Extract the (x, y) coordinate from the center of the cell holding the provided text.  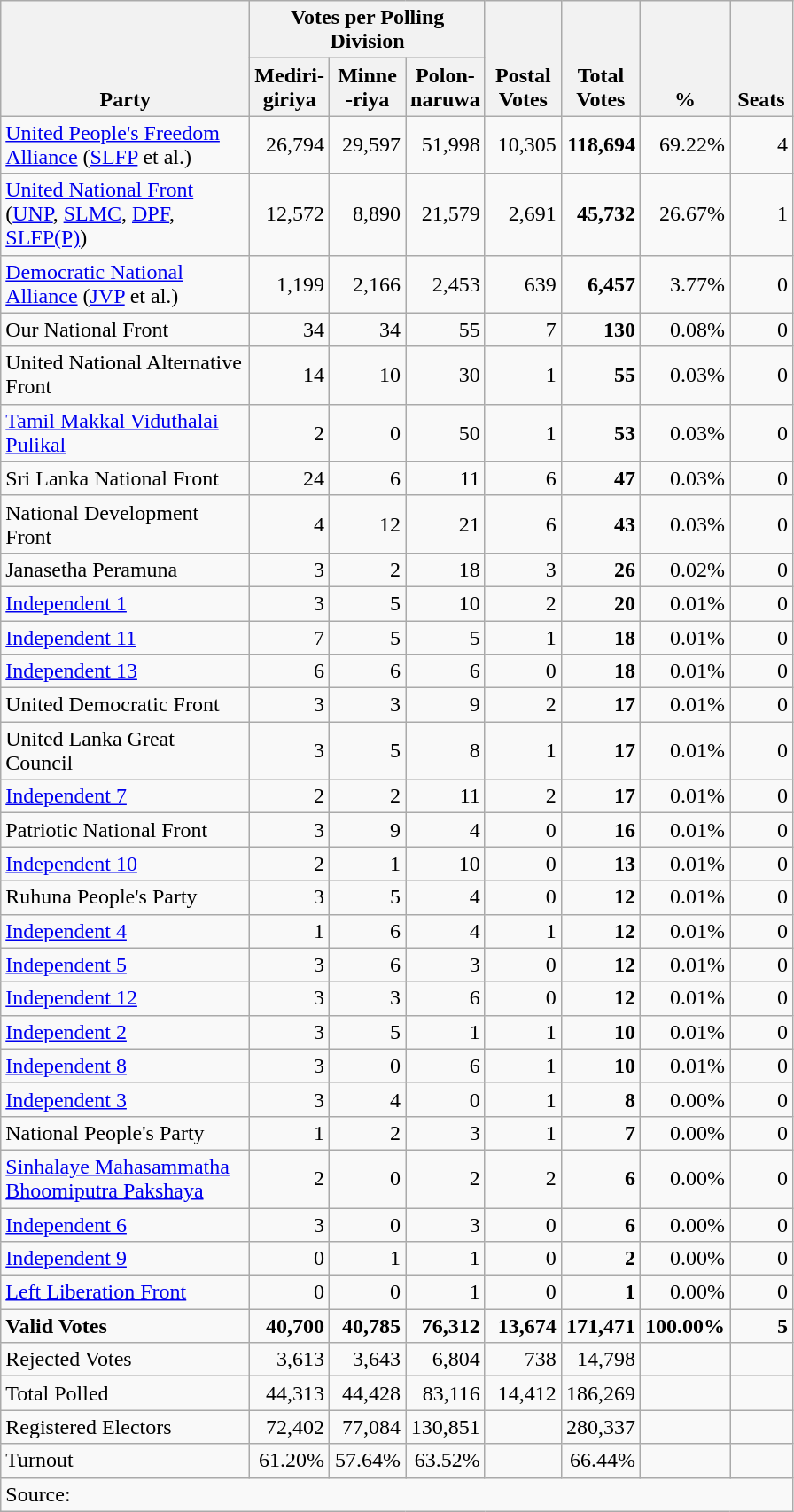
United People's Freedom Alliance (SLFP et al.) (126, 145)
Independent 9 (126, 1259)
Source: (397, 1494)
Independent 3 (126, 1099)
130,851 (446, 1427)
Independent 11 (126, 637)
66.44% (601, 1461)
National People's Party (126, 1133)
2,453 (446, 283)
639 (523, 283)
6,457 (601, 283)
Independent 7 (126, 796)
National Development Front (126, 524)
3.77% (684, 283)
63.52% (446, 1461)
8,890 (368, 214)
2,166 (368, 283)
29,597 (368, 145)
Democratic National Alliance (JVP et al.) (126, 283)
44,313 (290, 1393)
47 (601, 478)
26,794 (290, 145)
Independent 10 (126, 864)
26 (601, 570)
Sri Lanka National Front (126, 478)
Independent 6 (126, 1225)
26.67% (684, 214)
30 (446, 376)
21,579 (446, 214)
72,402 (290, 1427)
40,700 (290, 1326)
Minne-riya (368, 87)
Independent 5 (126, 965)
Turnout (126, 1461)
738 (523, 1360)
Polon-naruwa (446, 87)
100.00% (684, 1326)
16 (601, 830)
45,732 (601, 214)
14 (290, 376)
Independent 13 (126, 671)
Total Polled (126, 1393)
44,428 (368, 1393)
Independent 2 (126, 1032)
20 (601, 603)
6,804 (446, 1360)
14,798 (601, 1360)
Ruhuna People's Party (126, 897)
40,785 (368, 1326)
Valid Votes (126, 1326)
43 (601, 524)
0.02% (684, 570)
57.64% (368, 1461)
130 (601, 330)
Left Liberation Front (126, 1292)
14,412 (523, 1393)
10,305 (523, 145)
76,312 (446, 1326)
Votes per Polling Division (368, 30)
United Lanka Great Council (126, 751)
PostalVotes (523, 58)
Party (126, 58)
2,691 (523, 214)
Tamil Makkal Viduthalai Pulikal (126, 432)
3,613 (290, 1360)
12,572 (290, 214)
Independent 4 (126, 931)
United National Alternative Front (126, 376)
69.22% (684, 145)
United Democratic Front (126, 705)
13,674 (523, 1326)
61.20% (290, 1461)
Sinhalaye Mahasammatha Bhoomiputra Pakshaya (126, 1178)
Independent 8 (126, 1066)
Mediri-giriya (290, 87)
Seats (762, 58)
Independent 1 (126, 603)
186,269 (601, 1393)
% (684, 58)
50 (446, 432)
51,998 (446, 145)
Total Votes (601, 58)
0.08% (684, 330)
53 (601, 432)
13 (601, 864)
118,694 (601, 145)
3,643 (368, 1360)
Rejected Votes (126, 1360)
83,116 (446, 1393)
171,471 (601, 1326)
Janasetha Peramuna (126, 570)
Patriotic National Front (126, 830)
21 (446, 524)
Independent 12 (126, 998)
77,084 (368, 1427)
1,199 (290, 283)
Registered Electors (126, 1427)
United National Front(UNP, SLMC, DPF, SLFP(P)) (126, 214)
24 (290, 478)
280,337 (601, 1427)
Our National Front (126, 330)
